Search for the cell housing the specified text and yield its [x, y] center coordinate. 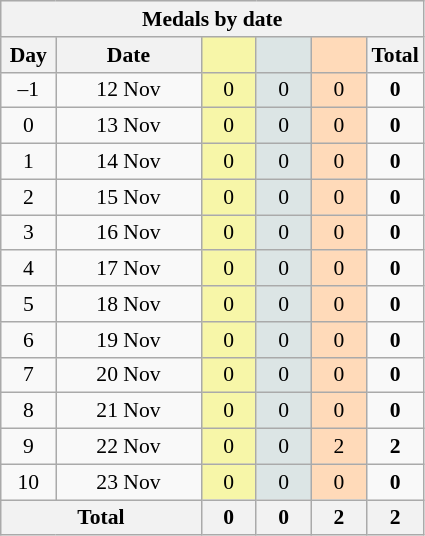
14 Nov [128, 162]
4 [28, 269]
13 Nov [128, 126]
Date [128, 55]
15 Nov [128, 197]
3 [28, 233]
9 [28, 447]
22 Nov [128, 447]
10 [28, 482]
16 Nov [128, 233]
7 [28, 375]
18 Nov [128, 304]
–1 [28, 90]
23 Nov [128, 482]
19 Nov [128, 340]
6 [28, 340]
17 Nov [128, 269]
1 [28, 162]
5 [28, 304]
8 [28, 411]
21 Nov [128, 411]
Medals by date [212, 19]
20 Nov [128, 375]
12 Nov [128, 90]
Day [28, 55]
